Provide the (X, Y) coordinate of the cell's center where the given text is located.  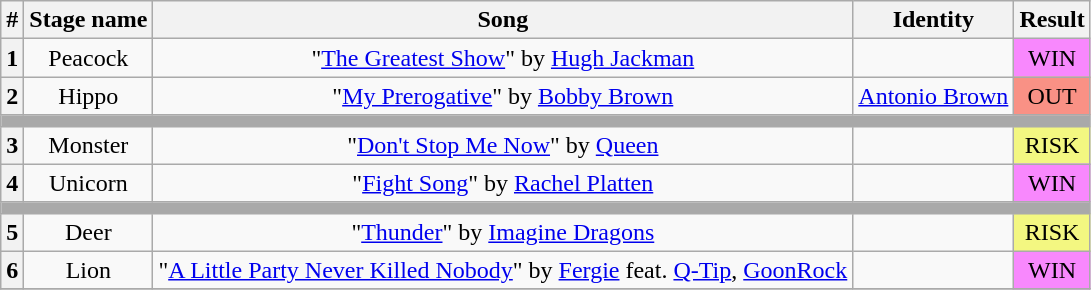
OUT (1052, 96)
"My Prerogative" by Bobby Brown (503, 96)
"A Little Party Never Killed Nobody" by Fergie feat. Q-Tip, GoonRock (503, 270)
4 (12, 183)
Hippo (88, 96)
Identity (934, 20)
Antonio Brown (934, 96)
2 (12, 96)
Deer (88, 232)
5 (12, 232)
"Don't Stop Me Now" by Queen (503, 145)
Peacock (88, 58)
Result (1052, 20)
"Fight Song" by Rachel Platten (503, 183)
3 (12, 145)
"Thunder" by Imagine Dragons (503, 232)
Lion (88, 270)
Unicorn (88, 183)
Song (503, 20)
6 (12, 270)
1 (12, 58)
# (12, 20)
"The Greatest Show" by Hugh Jackman (503, 58)
Stage name (88, 20)
Monster (88, 145)
